From the cell containing the given text, extract its center point as (x, y) coordinate. 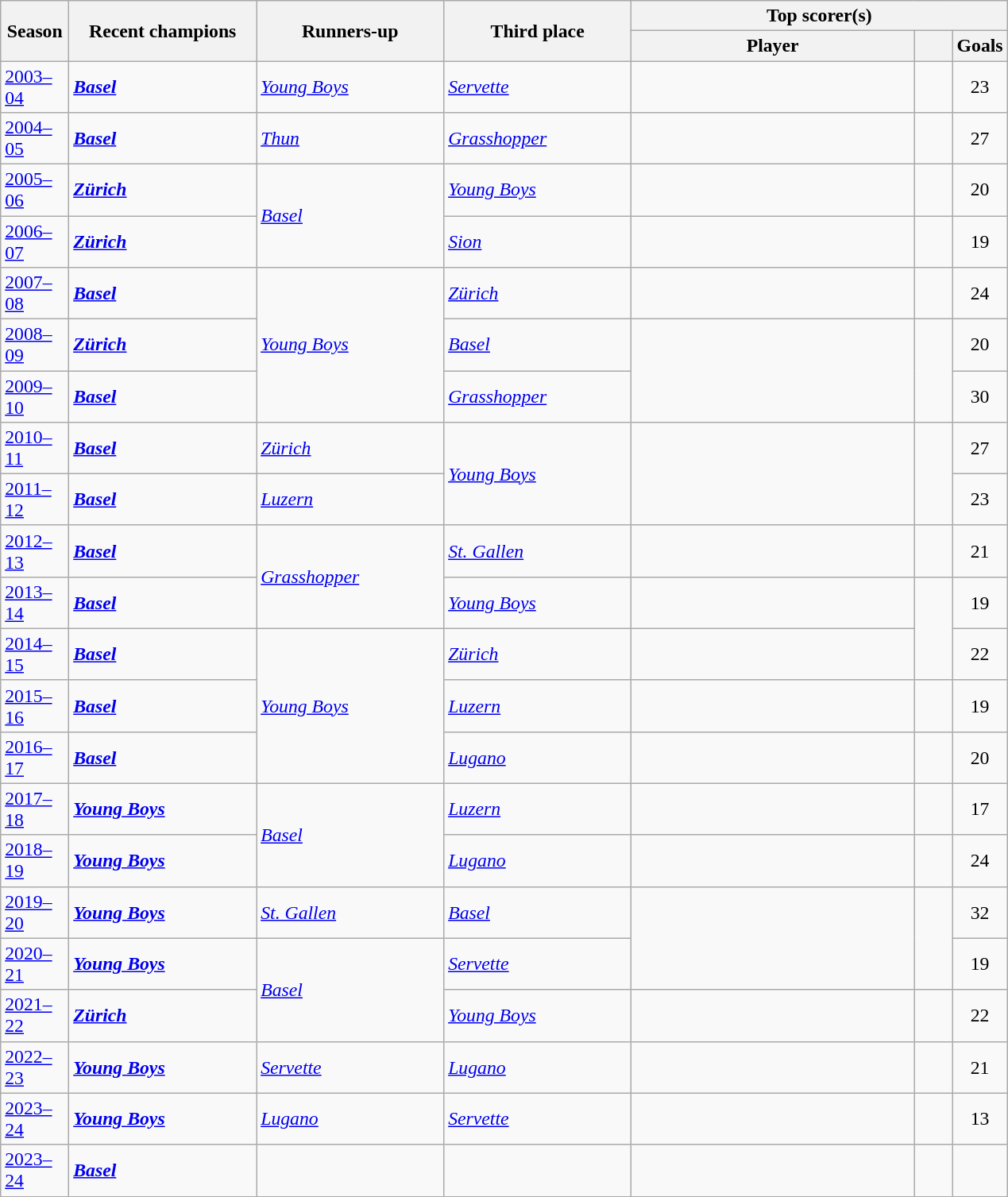
2015–16 (35, 705)
Sion (538, 241)
2010–11 (35, 448)
30 (980, 396)
2022–23 (35, 1068)
Player (773, 46)
2007–08 (35, 292)
2011–12 (35, 499)
2012–13 (35, 551)
2003–04 (35, 87)
2008–09 (35, 345)
Recent champions (163, 31)
2018–19 (35, 861)
2020–21 (35, 964)
32 (980, 912)
2014–15 (35, 654)
2004–05 (35, 138)
2009–10 (35, 396)
2013–14 (35, 602)
2021–22 (35, 1015)
2006–07 (35, 241)
Season (35, 31)
2019–20 (35, 912)
2016–17 (35, 758)
Goals (980, 46)
Third place (538, 31)
13 (980, 1118)
2017–18 (35, 809)
2005–06 (35, 189)
17 (980, 809)
Top scorer(s) (820, 16)
Thun (350, 138)
Runners-up (350, 31)
